Return [x, y] of the center of cell containing provided text 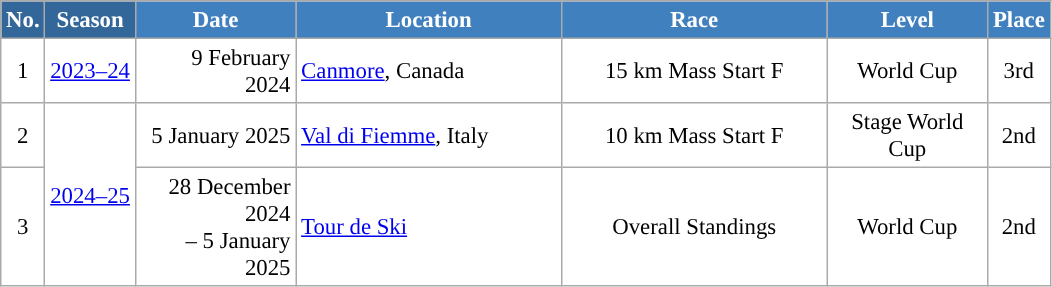
5 January 2025 [216, 136]
28 December 2024– 5 January 2025 [216, 228]
1 [23, 72]
Date [216, 20]
Stage World Cup [908, 136]
10 km Mass Start F [694, 136]
Overall Standings [694, 228]
3rd [1019, 72]
2 [23, 136]
Location [429, 20]
No. [23, 20]
Canmore, Canada [429, 72]
2023–24 [90, 72]
15 km Mass Start F [694, 72]
3 [23, 228]
Place [1019, 20]
Val di Fiemme, Italy [429, 136]
2024–25 [90, 194]
9 February 2024 [216, 72]
Season [90, 20]
Tour de Ski [429, 228]
Race [694, 20]
Level [908, 20]
